Extract the [x, y] coordinate from the center of the cell holding the provided text.  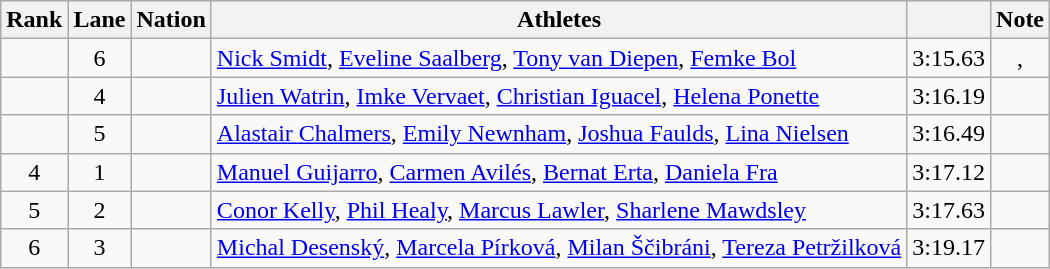
3:19.17 [949, 248]
2 [100, 210]
Lane [100, 20]
, [1020, 58]
3:15.63 [949, 58]
3:16.49 [949, 134]
Manuel Guijarro, Carmen Avilés, Bernat Erta, Daniela Fra [558, 172]
Note [1020, 20]
1 [100, 172]
Julien Watrin, Imke Vervaet, Christian Iguacel, Helena Ponette [558, 96]
3 [100, 248]
3:17.12 [949, 172]
Athletes [558, 20]
Michal Desenský, Marcela Pírková, Milan Ščibráni, Tereza Petržilková [558, 248]
Alastair Chalmers, Emily Newnham, Joshua Faulds, Lina Nielsen [558, 134]
Rank [34, 20]
Nick Smidt, Eveline Saalberg, Tony van Diepen, Femke Bol [558, 58]
3:16.19 [949, 96]
Conor Kelly, Phil Healy, Marcus Lawler, Sharlene Mawdsley [558, 210]
Nation [171, 20]
3:17.63 [949, 210]
